Extract the [X, Y] coordinate from the center of the cell holding the provided text.  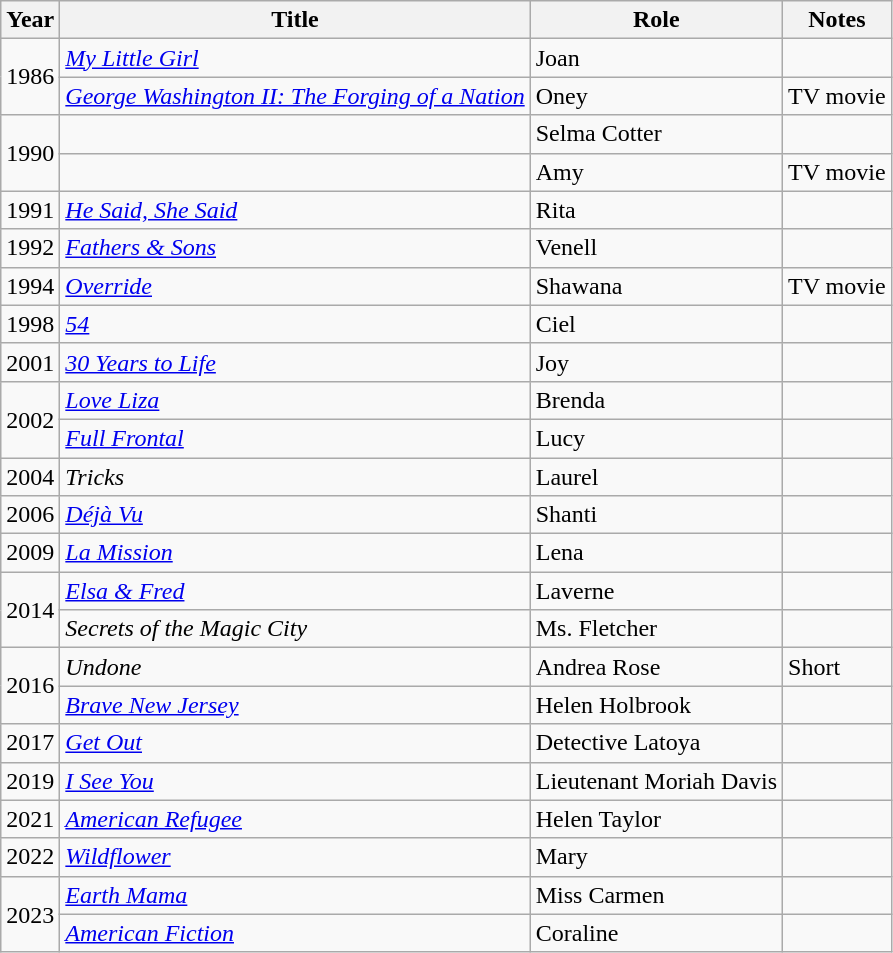
2022 [30, 857]
Secrets of the Magic City [295, 629]
Wildflower [295, 857]
Coraline [656, 933]
1990 [30, 153]
2002 [30, 419]
Rita [656, 210]
Undone [295, 667]
Elsa & Fred [295, 591]
30 Years to Life [295, 362]
Short [838, 667]
1998 [30, 324]
Lieutenant Moriah Davis [656, 781]
Detective Latoya [656, 743]
Selma Cotter [656, 134]
2016 [30, 686]
Brave New Jersey [295, 705]
Brenda [656, 400]
Year [30, 20]
Earth Mama [295, 895]
Joan [656, 58]
American Fiction [295, 933]
Tricks [295, 477]
Override [295, 286]
2004 [30, 477]
1992 [30, 248]
Role [656, 20]
2014 [30, 610]
1986 [30, 77]
La Mission [295, 553]
Joy [656, 362]
Andrea Rose [656, 667]
Helen Taylor [656, 819]
1991 [30, 210]
Laverne [656, 591]
2019 [30, 781]
2017 [30, 743]
1994 [30, 286]
Notes [838, 20]
American Refugee [295, 819]
Laurel [656, 477]
Get Out [295, 743]
Title [295, 20]
Lena [656, 553]
2001 [30, 362]
My Little Girl [295, 58]
2021 [30, 819]
Mary [656, 857]
Ciel [656, 324]
Full Frontal [295, 438]
2009 [30, 553]
Shawana [656, 286]
Ms. Fletcher [656, 629]
54 [295, 324]
Shanti [656, 515]
George Washington II: The Forging of a Nation [295, 96]
Lucy [656, 438]
Oney [656, 96]
Venell [656, 248]
Déjà Vu [295, 515]
Love Liza [295, 400]
Helen Holbrook [656, 705]
I See You [295, 781]
2006 [30, 515]
Fathers & Sons [295, 248]
2023 [30, 914]
He Said, She Said [295, 210]
Miss Carmen [656, 895]
Amy [656, 172]
